Detect which cell encompasses the target text, then output its (x, y) center coordinate. 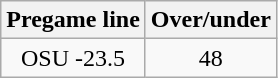
Over/under (210, 20)
OSU -23.5 (74, 58)
48 (210, 58)
Pregame line (74, 20)
